Search for the cell housing the specified text and yield its (X, Y) center coordinate. 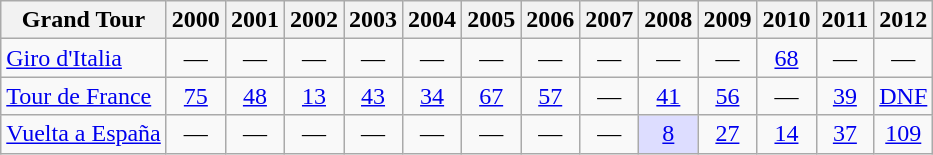
2000 (196, 20)
109 (904, 134)
67 (492, 96)
57 (550, 96)
2008 (668, 20)
48 (254, 96)
39 (845, 96)
41 (668, 96)
2003 (374, 20)
2002 (314, 20)
43 (374, 96)
2009 (728, 20)
56 (728, 96)
Giro d'Italia (84, 58)
2006 (550, 20)
Tour de France (84, 96)
27 (728, 134)
2012 (904, 20)
68 (786, 58)
14 (786, 134)
Grand Tour (84, 20)
Vuelta a España (84, 134)
2007 (610, 20)
37 (845, 134)
2005 (492, 20)
75 (196, 96)
2010 (786, 20)
2011 (845, 20)
2001 (254, 20)
34 (432, 96)
DNF (904, 96)
13 (314, 96)
8 (668, 134)
2004 (432, 20)
